Output the (X, Y) coordinate of the center of the cell containing the given text.  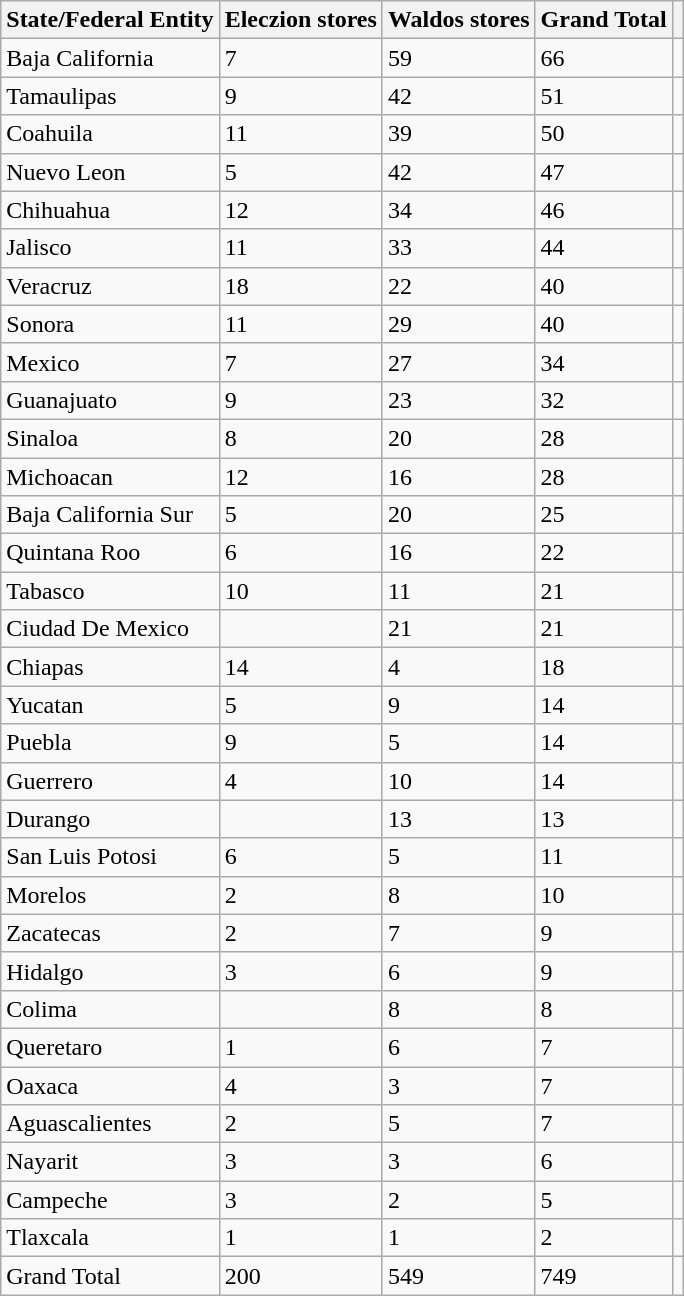
47 (604, 172)
Oaxaca (110, 1085)
32 (604, 400)
749 (604, 1276)
Coahuila (110, 134)
Jalisco (110, 248)
Tabasco (110, 591)
Chiapas (110, 667)
27 (458, 362)
59 (458, 58)
25 (604, 515)
Waldos stores (458, 20)
Colima (110, 1009)
Baja California Sur (110, 515)
Chihuahua (110, 210)
33 (458, 248)
Guanajuato (110, 400)
46 (604, 210)
Durango (110, 819)
Eleczion stores (300, 20)
Tlaxcala (110, 1238)
Zacatecas (110, 933)
Hidalgo (110, 971)
44 (604, 248)
39 (458, 134)
Queretaro (110, 1047)
Baja California (110, 58)
Nuevo Leon (110, 172)
Ciudad De Mexico (110, 629)
State/Federal Entity (110, 20)
Quintana Roo (110, 553)
51 (604, 96)
Nayarit (110, 1162)
Tamaulipas (110, 96)
Morelos (110, 895)
Yucatan (110, 705)
Puebla (110, 743)
Aguascalientes (110, 1124)
Veracruz (110, 286)
Campeche (110, 1200)
Sinaloa (110, 438)
Guerrero (110, 781)
23 (458, 400)
200 (300, 1276)
Sonora (110, 324)
29 (458, 324)
66 (604, 58)
Mexico (110, 362)
San Luis Potosi (110, 857)
50 (604, 134)
Michoacan (110, 477)
549 (458, 1276)
